Locate the cell with the specified text and output its (X, Y) center coordinate. 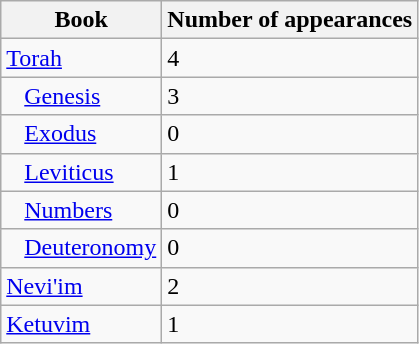
Torah (82, 58)
3 (290, 96)
Exodus (82, 134)
Deuteronomy (82, 248)
Nevi'im (82, 286)
Leviticus (82, 172)
Ketuvim (82, 324)
Genesis (82, 96)
2 (290, 286)
Numbers (82, 210)
Book (82, 20)
Number of appearances (290, 20)
4 (290, 58)
